Provide the [x, y] coordinate of the cell's center where the given text is located.  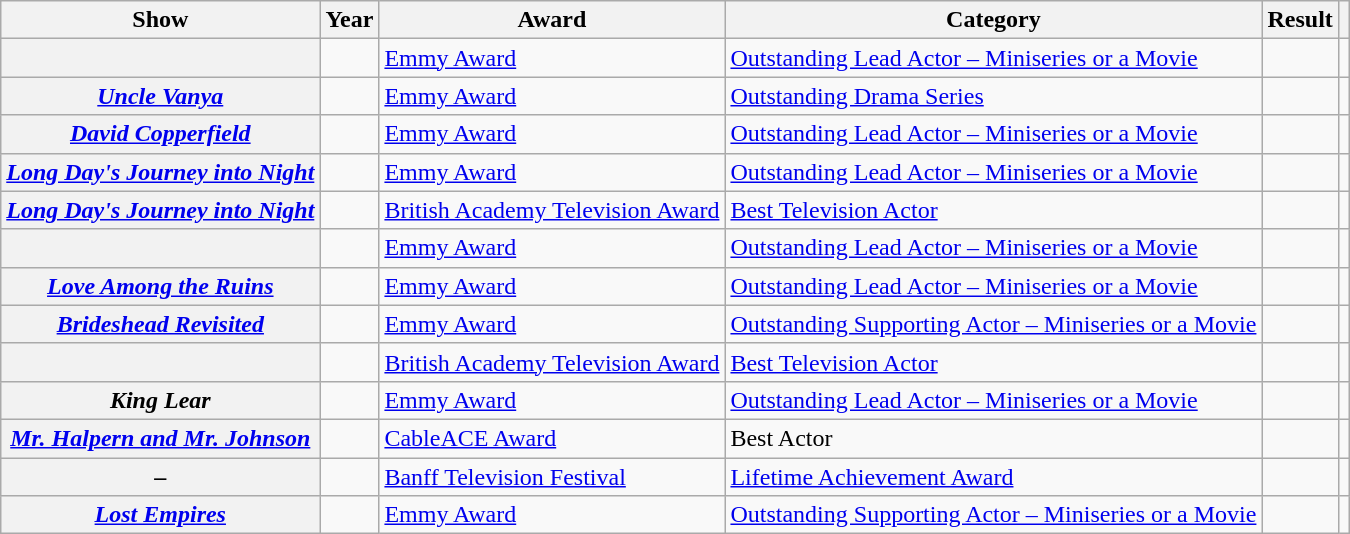
Banff Television Festival [552, 477]
Category [994, 20]
Show [160, 20]
Love Among the Ruins [160, 286]
CableACE Award [552, 438]
Result [1300, 20]
Outstanding Drama Series [994, 96]
Lifetime Achievement Award [994, 477]
Uncle Vanya [160, 96]
Brideshead Revisited [160, 324]
Mr. Halpern and Mr. Johnson [160, 438]
Best Actor [994, 438]
Lost Empires [160, 515]
– [160, 477]
King Lear [160, 400]
Award [552, 20]
David Copperfield [160, 134]
Year [350, 20]
